Detect which cell encompasses the target text, then output its [x, y] center coordinate. 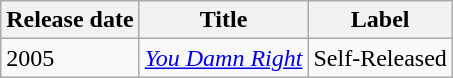
Release date [70, 20]
Label [380, 20]
Title [224, 20]
2005 [70, 58]
You Damn Right [224, 58]
Self-Released [380, 58]
